From the cell containing the given text, extract its center point as [x, y] coordinate. 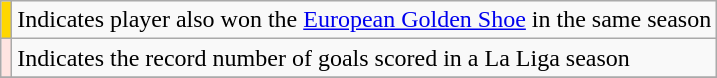
Indicates the record number of goals scored in a La Liga season [364, 58]
Indicates player also won the European Golden Shoe in the same season [364, 20]
